Output the [x, y] coordinate of the center of the cell containing the given text.  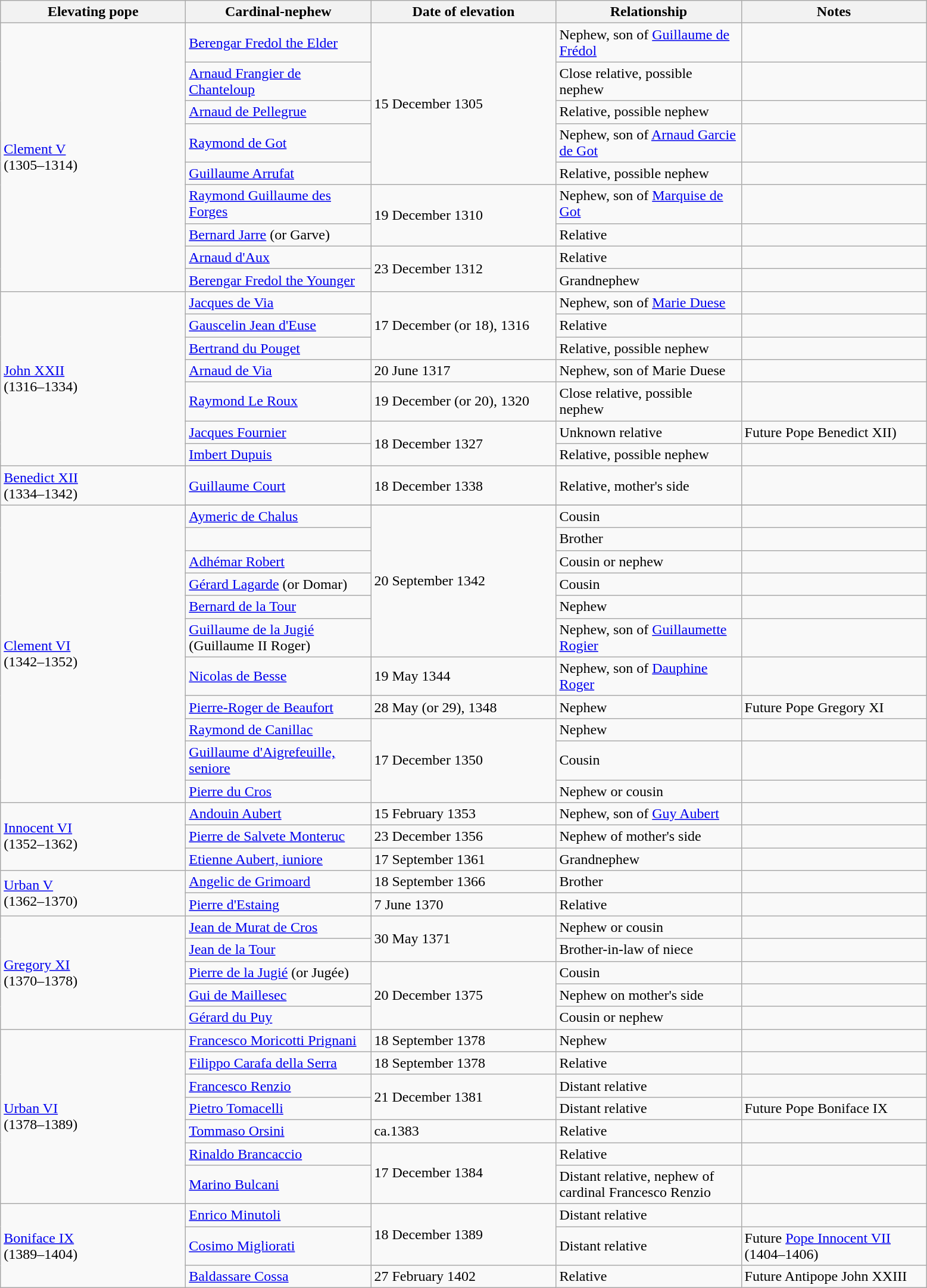
Gauscelin Jean d'Euse [279, 325]
Date of elevation [463, 12]
Guillaume d'Aigrefeuille, seniore [279, 760]
Relative, mother's side [649, 486]
Enrico Minutoli [279, 1215]
Distant relative, nephew of cardinal Francesco Renzio [649, 1185]
Nephew, son of Guy Aubert [649, 814]
Imbert Dupuis [279, 455]
Guillaume de la Jugié (Guillaume II Roger) [279, 637]
17 December 1384 [463, 1173]
Berengar Fredol the Elder [279, 43]
Bertrand du Pouget [279, 348]
Notes [834, 12]
Gui de Maillesec [279, 995]
28 May (or 29), 1348 [463, 707]
Jacques Fournier [279, 432]
Berengar Fredol the Younger [279, 280]
Jean de Murat de Cros [279, 927]
Future Antipope John XXIII [834, 1277]
Bernard de la Tour [279, 607]
Brother-in-law of niece [649, 950]
Aymeric de Chalus [279, 516]
18 December 1327 [463, 444]
Arnaud de Via [279, 371]
Francesco Moricotti Prignani [279, 1040]
Relationship [649, 12]
Andouin Aubert [279, 814]
Etienne Aubert, iuniore [279, 859]
23 December 1356 [463, 837]
Raymond de Canillac [279, 729]
Clement V(1305–1314) [93, 157]
Unknown relative [649, 432]
Gérard du Puy [279, 1018]
ca.1383 [463, 1131]
Baldassare Cossa [279, 1277]
Pierre de Salvete Monteruc [279, 837]
Raymond de Got [279, 143]
Marino Bulcani [279, 1185]
Benedict XII(1334–1342) [93, 486]
Pierre d'Estaing [279, 905]
19 May 1344 [463, 676]
Urban V(1362–1370) [93, 893]
17 December (or 18), 1316 [463, 325]
Nephew of mother's side [649, 837]
Urban VI(1378–1389) [93, 1116]
Guillaume Arrufat [279, 173]
Pierre-Roger de Beaufort [279, 707]
17 September 1361 [463, 859]
Tommaso Orsini [279, 1131]
Filippo Carafa della Serra [279, 1063]
20 December 1375 [463, 995]
Gérard Lagarde (or Domar) [279, 584]
Raymond Le Roux [279, 401]
Jacques de Via [279, 302]
Pierre du Cros [279, 791]
Pierre de la Jugié (or Jugée) [279, 972]
John XXII(1316–1334) [93, 379]
20 June 1317 [463, 371]
Pietro Tomacelli [279, 1108]
7 June 1370 [463, 905]
18 December 1338 [463, 486]
Nephew, son of Guillaume de Frédol [649, 43]
Raymond Guillaume des Forges [279, 204]
Cardinal-nephew [279, 12]
Gregory XI(1370–1378) [93, 972]
Future Pope Innocent VII (1404–1406) [834, 1246]
Nephew, son of Dauphine Roger [649, 676]
19 December (or 20), 1320 [463, 401]
Innocent VI(1352–1362) [93, 837]
18 September 1366 [463, 882]
18 December 1389 [463, 1235]
Nephew, son of Marquise de Got [649, 204]
Arnaud d'Aux [279, 257]
Clement VI(1342–1352) [93, 654]
17 December 1350 [463, 760]
23 December 1312 [463, 269]
Nephew, son of Arnaud Garcie de Got [649, 143]
Adhémar Robert [279, 562]
Future Pope Benedict XII) [834, 432]
Nicolas de Besse [279, 676]
Arnaud de Pellegrue [279, 112]
Francesco Renzio [279, 1086]
15 December 1305 [463, 104]
15 February 1353 [463, 814]
30 May 1371 [463, 938]
19 December 1310 [463, 216]
Nephew, son of Guillaumette Rogier [649, 637]
Future Pope Boniface IX [834, 1108]
Future Pope Gregory XI [834, 707]
Jean de la Tour [279, 950]
Elevating pope [93, 12]
Rinaldo Brancaccio [279, 1153]
Bernard Jarre (or Garve) [279, 235]
20 September 1342 [463, 581]
Nephew on mother's side [649, 995]
21 December 1381 [463, 1097]
Angelic de Grimoard [279, 882]
Cosimo Migliorati [279, 1246]
Arnaud Frangier de Chanteloup [279, 81]
27 February 1402 [463, 1277]
Guillaume Court [279, 486]
Boniface IX(1389–1404) [93, 1246]
